Locate the cell with the specified text and output its [X, Y] center coordinate. 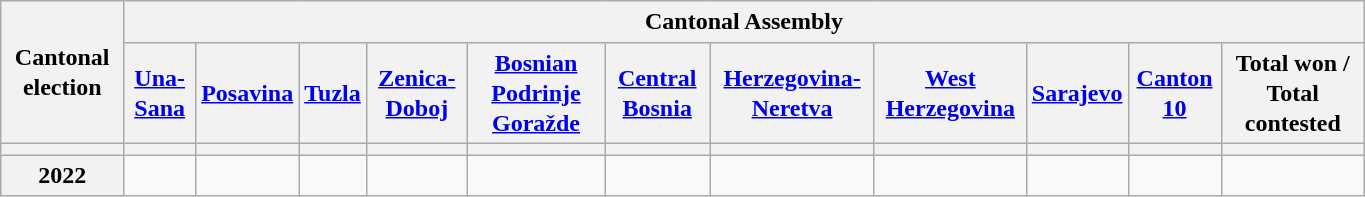
Posavina [248, 93]
Bosnian Podrinje Goražde [536, 93]
Canton 10 [1174, 93]
Tuzla [333, 93]
Una-Sana [160, 93]
Sarajevo [1077, 93]
Total won / Total contested [1292, 93]
Zenica-Doboj [416, 93]
West Herzegovina [950, 93]
Cantonal election [62, 72]
Herzegovina-Neretva [792, 93]
Central Bosnia [658, 93]
2022 [62, 176]
Cantonal Assembly [744, 22]
